Capture the cell that displays the provided text and extract its [x, y] central coordinate. 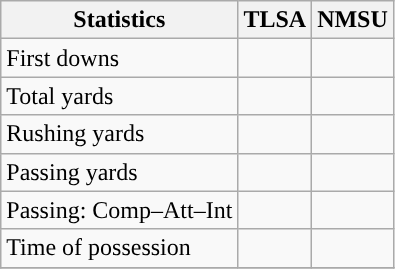
Time of possession [120, 248]
Passing yards [120, 172]
TLSA [275, 20]
Rushing yards [120, 134]
Passing: Comp–Att–Int [120, 210]
NMSU [353, 20]
Statistics [120, 20]
First downs [120, 58]
Total yards [120, 96]
